Scan for the cell matching the given text and deliver its [x, y] coordinate at center. 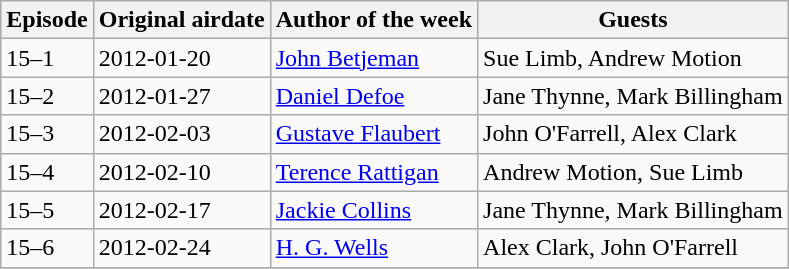
Daniel Defoe [374, 96]
Original airdate [182, 20]
John O'Farrell, Alex Clark [634, 134]
Sue Limb, Andrew Motion [634, 58]
Author of the week [374, 20]
15–3 [47, 134]
15–5 [47, 210]
Alex Clark, John O'Farrell [634, 248]
15–4 [47, 172]
2012-02-24 [182, 248]
Terence Rattigan [374, 172]
Episode [47, 20]
2012-01-20 [182, 58]
2012-02-10 [182, 172]
Andrew Motion, Sue Limb [634, 172]
2012-02-03 [182, 134]
15–1 [47, 58]
Gustave Flaubert [374, 134]
John Betjeman [374, 58]
2012-01-27 [182, 96]
H. G. Wells [374, 248]
2012-02-17 [182, 210]
15–6 [47, 248]
15–2 [47, 96]
Guests [634, 20]
Jackie Collins [374, 210]
